Provide the [X, Y] coordinate of the cell's center where the given text is located.  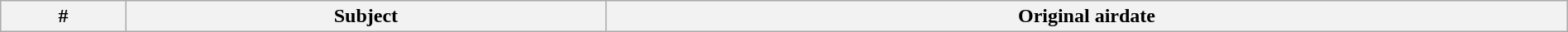
Original airdate [1087, 16]
Subject [366, 16]
# [63, 16]
